Search for the cell housing the specified text and yield its [X, Y] center coordinate. 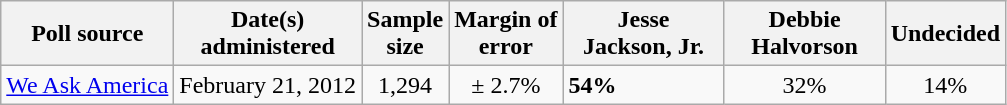
JesseJackson, Jr. [644, 34]
1,294 [406, 85]
We Ask America [88, 85]
Samplesize [406, 34]
DebbieHalvorson [804, 34]
14% [945, 85]
54% [644, 85]
± 2.7% [506, 85]
Poll source [88, 34]
Date(s)administered [268, 34]
Margin oferror [506, 34]
Undecided [945, 34]
32% [804, 85]
February 21, 2012 [268, 85]
